Locate the cell with the specified text and output its [X, Y] center coordinate. 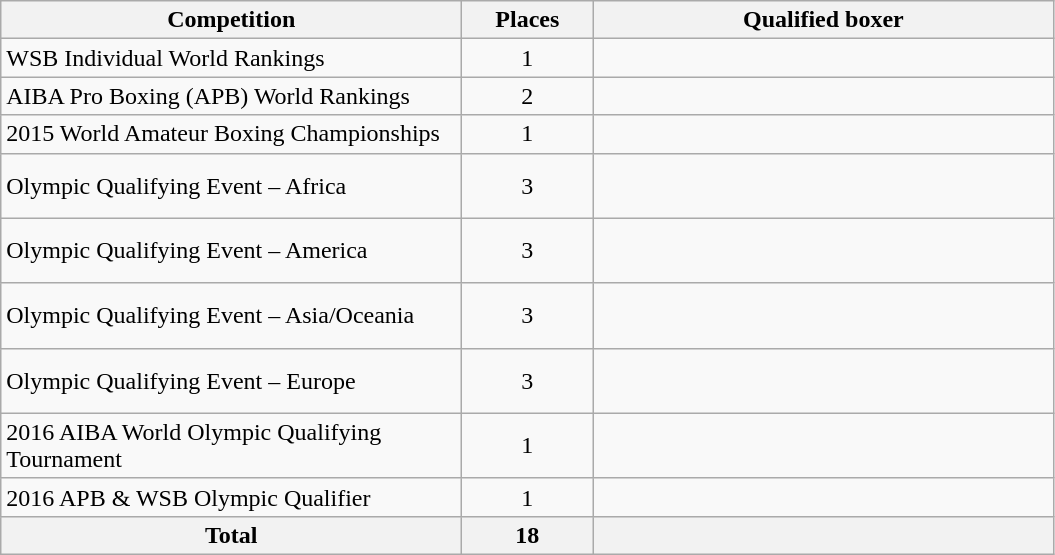
2 [528, 96]
Qualified boxer [824, 20]
2015 World Amateur Boxing Championships [232, 134]
2016 AIBA World Olympic Qualifying Tournament [232, 446]
18 [528, 535]
Olympic Qualifying Event – America [232, 250]
Olympic Qualifying Event – Africa [232, 186]
Olympic Qualifying Event – Europe [232, 380]
WSB Individual World Rankings [232, 58]
2016 APB & WSB Olympic Qualifier [232, 497]
Olympic Qualifying Event – Asia/Oceania [232, 316]
Places [528, 20]
AIBA Pro Boxing (APB) World Rankings [232, 96]
Competition [232, 20]
Total [232, 535]
